Find where the given text appears and provide that cell's center as [x, y] coordinate. 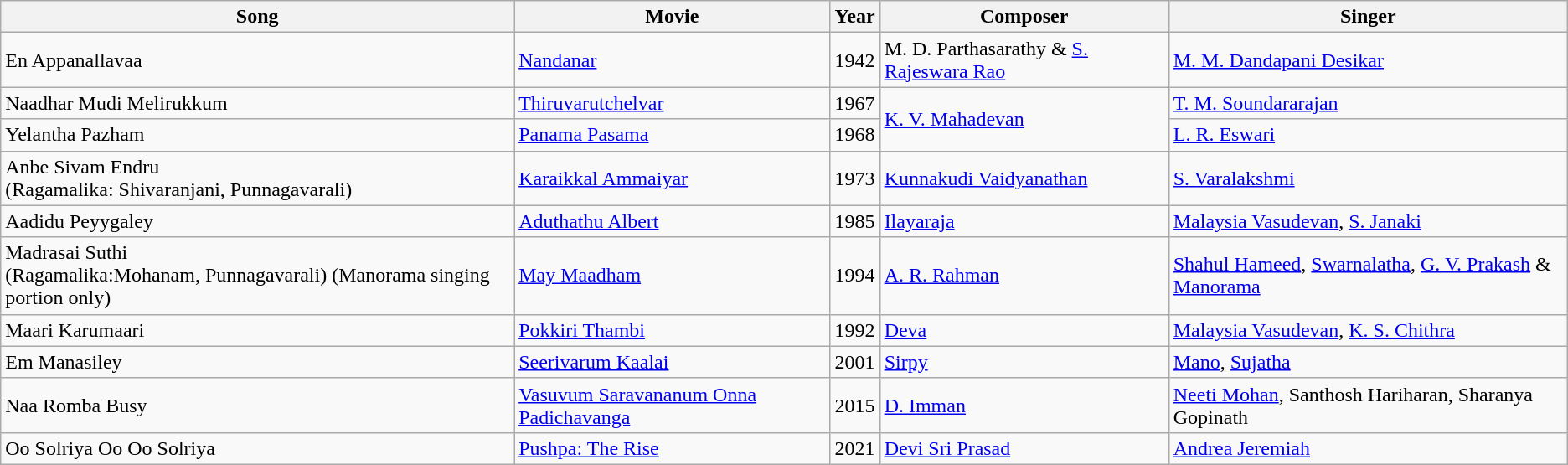
D. Imman [1024, 406]
1973 [854, 178]
Ilayaraja [1024, 221]
Kunnakudi Vaidyanathan [1024, 178]
Pokkiri Thambi [672, 330]
Nandanar [672, 60]
Seerivarum Kaalai [672, 362]
May Maadham [672, 276]
S. Varalakshmi [1368, 178]
Year [854, 17]
Panama Pasama [672, 135]
Pushpa: The Rise [672, 448]
Andrea Jeremiah [1368, 448]
1994 [854, 276]
2015 [854, 406]
En Appanallavaa [258, 60]
T. M. Soundararajan [1368, 103]
Aadidu Peyygaley [258, 221]
Em Manasiley [258, 362]
Thiruvarutchelvar [672, 103]
M. D. Parthasarathy & S. Rajeswara Rao [1024, 60]
Malaysia Vasudevan, S. Janaki [1368, 221]
Karaikkal Ammaiyar [672, 178]
Vasuvum Saravananum Onna Padichavanga [672, 406]
Devi Sri Prasad [1024, 448]
2021 [854, 448]
Composer [1024, 17]
A. R. Rahman [1024, 276]
Movie [672, 17]
Oo Solriya Oo Oo Solriya [258, 448]
Mano, Sujatha [1368, 362]
1942 [854, 60]
M. M. Dandapani Desikar [1368, 60]
Sirpy [1024, 362]
Anbe Sivam Endru(Ragamalika: Shivaranjani, Punnagavarali) [258, 178]
Naa Romba Busy [258, 406]
Maari Karumaari [258, 330]
Shahul Hameed, Swarnalatha, G. V. Prakash & Manorama [1368, 276]
1968 [854, 135]
Neeti Mohan, Santhosh Hariharan, Sharanya Gopinath [1368, 406]
Naadhar Mudi Melirukkum [258, 103]
K. V. Mahadevan [1024, 119]
2001 [854, 362]
Singer [1368, 17]
Aduthathu Albert [672, 221]
Deva [1024, 330]
Song [258, 17]
Malaysia Vasudevan, K. S. Chithra [1368, 330]
1967 [854, 103]
Madrasai Suthi(Ragamalika:Mohanam, Punnagavarali) (Manorama singing portion only) [258, 276]
L. R. Eswari [1368, 135]
Yelantha Pazham [258, 135]
1985 [854, 221]
1992 [854, 330]
